Return the [x, y] coordinate for the center point of the cell that contains the specified text.  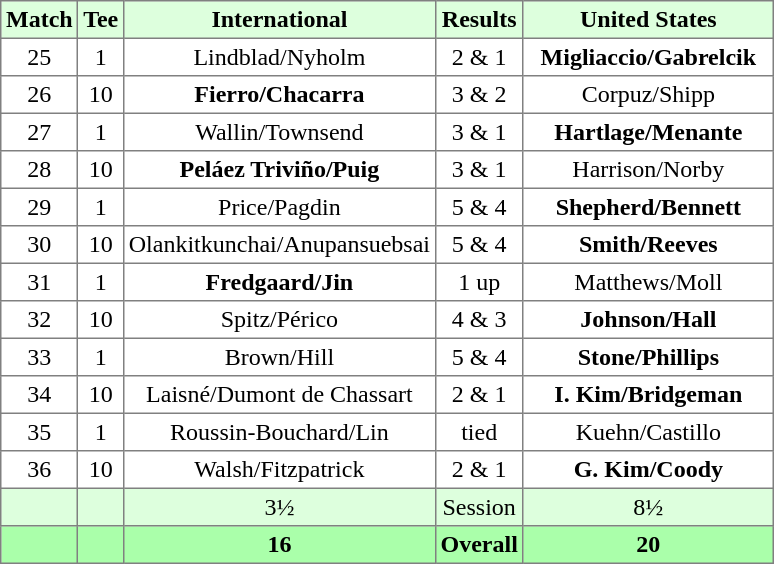
Fredgaard/Jin [280, 282]
Price/Pagdin [280, 207]
Migliaccio/Gabrelcik [648, 57]
Roussin-Bouchard/Lin [280, 432]
3½ [280, 507]
Johnson/Hall [648, 320]
32 [40, 320]
Harrison/Norby [648, 170]
8½ [648, 507]
Overall [479, 545]
16 [280, 545]
G. Kim/Coody [648, 470]
Kuehn/Castillo [648, 432]
Walsh/Fitzpatrick [280, 470]
20 [648, 545]
3 & 2 [479, 95]
Results [479, 20]
Olankitkunchai/Anupansuebsai [280, 245]
30 [40, 245]
33 [40, 357]
34 [40, 395]
United States [648, 20]
Wallin/Townsend [280, 132]
Peláez Triviño/Puig [280, 170]
27 [40, 132]
Laisné/Dumont de Chassart [280, 395]
Match [40, 20]
Lindblad/Nyholm [280, 57]
26 [40, 95]
1 up [479, 282]
Matthews/Moll [648, 282]
tied [479, 432]
International [280, 20]
I. Kim/Bridgeman [648, 395]
Session [479, 507]
Corpuz/Shipp [648, 95]
28 [40, 170]
Fierro/Chacarra [280, 95]
Smith/Reeves [648, 245]
29 [40, 207]
35 [40, 432]
4 & 3 [479, 320]
Brown/Hill [280, 357]
31 [40, 282]
Hartlage/Menante [648, 132]
Tee [101, 20]
Spitz/Périco [280, 320]
25 [40, 57]
36 [40, 470]
Stone/Phillips [648, 357]
Shepherd/Bennett [648, 207]
